Output the [x, y] coordinate of the center of the cell containing the given text.  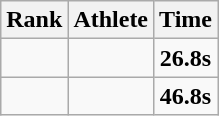
Time [186, 20]
26.8s [186, 58]
Rank [34, 20]
46.8s [186, 96]
Athlete [111, 20]
